Determine the (x, y) coordinate at the center of the cell enclosing the given text.  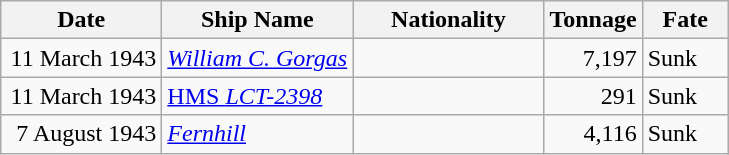
Ship Name (258, 20)
Fernhill (258, 134)
7 August 1943 (82, 134)
4,116 (593, 134)
HMS LCT-2398 (258, 96)
William C. Gorgas (258, 58)
Date (82, 20)
Nationality (448, 20)
Fate (685, 20)
Tonnage (593, 20)
291 (593, 96)
7,197 (593, 58)
